Extract the (X, Y) coordinate from the center of the cell holding the provided text.  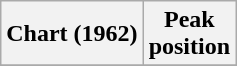
Chart (1962) (72, 34)
Peakposition (189, 34)
